Return the (X, Y) coordinate for the center point of the cell that contains the specified text.  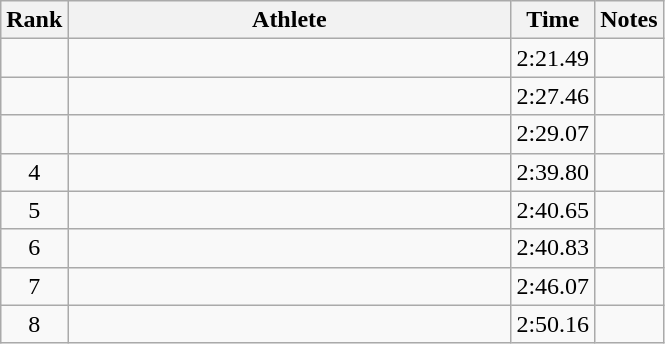
2:40.65 (553, 210)
Notes (629, 20)
2:39.80 (553, 172)
2:40.83 (553, 248)
4 (34, 172)
2:27.46 (553, 96)
7 (34, 286)
5 (34, 210)
2:21.49 (553, 58)
2:50.16 (553, 324)
8 (34, 324)
Athlete (290, 20)
2:46.07 (553, 286)
Rank (34, 20)
Time (553, 20)
2:29.07 (553, 134)
6 (34, 248)
